Scan for the cell matching the given text and deliver its [X, Y] coordinate at center. 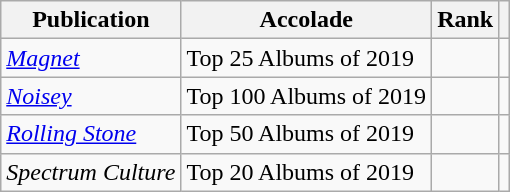
Noisey [91, 96]
Top 100 Albums of 2019 [306, 96]
Spectrum Culture [91, 172]
Publication [91, 20]
Magnet [91, 58]
Accolade [306, 20]
Rolling Stone [91, 134]
Rank [466, 20]
Top 25 Albums of 2019 [306, 58]
Top 50 Albums of 2019 [306, 134]
Top 20 Albums of 2019 [306, 172]
